Search for the cell housing the specified text and yield its [X, Y] center coordinate. 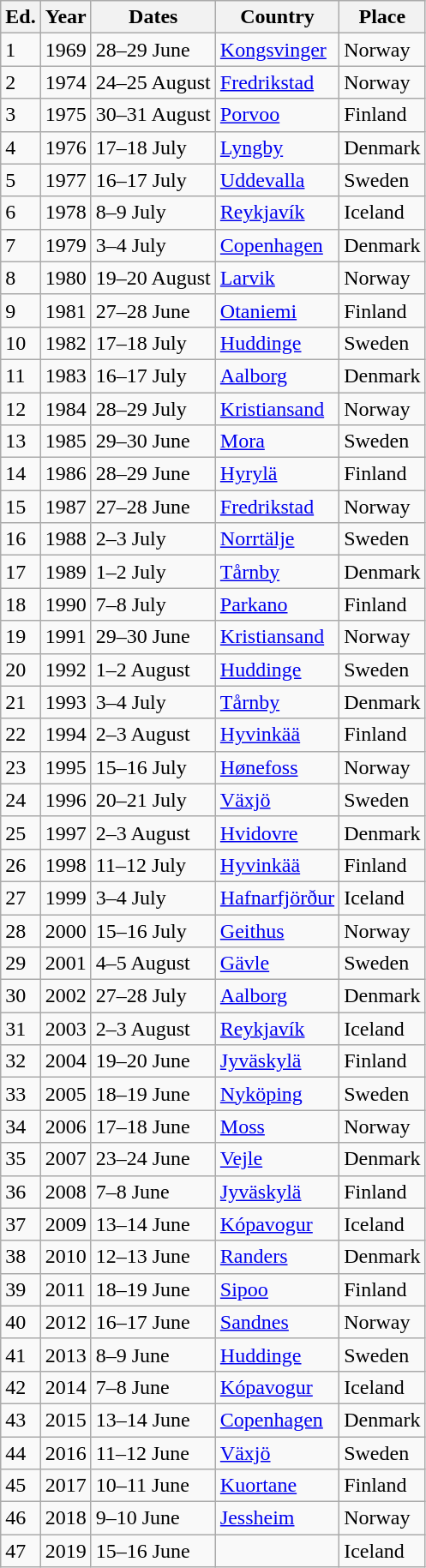
2 [21, 82]
35 [21, 1159]
12 [21, 409]
9–10 June [153, 1518]
2007 [65, 1159]
2009 [65, 1224]
29 [21, 964]
9 [21, 310]
28 [21, 930]
40 [21, 1322]
22 [21, 735]
1992 [65, 670]
15 [21, 507]
1978 [65, 213]
1987 [65, 507]
2002 [65, 996]
7 [21, 245]
31 [21, 1029]
1982 [65, 343]
1984 [65, 409]
33 [21, 1094]
2012 [65, 1322]
2016 [65, 1453]
41 [21, 1355]
20 [21, 670]
1994 [65, 735]
7–8 July [153, 604]
17 [21, 572]
8–9 June [153, 1355]
1–2 August [153, 670]
1983 [65, 375]
24–25 August [153, 82]
1 [21, 50]
44 [21, 1453]
Geithus [277, 930]
Year [65, 17]
Hvidovre [277, 832]
Otaniemi [277, 310]
1974 [65, 82]
43 [21, 1420]
Moss [277, 1126]
Larvik [277, 278]
8 [21, 278]
Ed. [21, 17]
39 [21, 1289]
2005 [65, 1094]
27–28 July [153, 996]
25 [21, 832]
Uddevalla [277, 180]
Country [277, 17]
Jessheim [277, 1518]
21 [21, 702]
1999 [65, 898]
1976 [65, 147]
Dates [153, 17]
1977 [65, 180]
17–18 June [153, 1126]
1990 [65, 604]
1979 [65, 245]
10–11 June [153, 1486]
3 [21, 115]
23 [21, 767]
1997 [65, 832]
4 [21, 147]
2017 [65, 1486]
18 [21, 604]
1980 [65, 278]
1975 [65, 115]
19 [21, 637]
4–5 August [153, 964]
Hafnarfjörður [277, 898]
19–20 June [153, 1061]
16–17 June [153, 1322]
26 [21, 865]
23–24 June [153, 1159]
27 [21, 898]
2006 [65, 1126]
1969 [65, 50]
11–12 June [153, 1453]
2011 [65, 1289]
1998 [65, 865]
28–29 July [153, 409]
1996 [65, 800]
2004 [65, 1061]
Sipoo [277, 1289]
Sandnes [277, 1322]
Randers [277, 1257]
34 [21, 1126]
11–12 July [153, 865]
Norrtälje [277, 539]
45 [21, 1486]
2003 [65, 1029]
6 [21, 213]
15–16 June [153, 1551]
1986 [65, 474]
11 [21, 375]
2010 [65, 1257]
2019 [65, 1551]
2–3 July [153, 539]
Kongsvinger [277, 50]
10 [21, 343]
30–31 August [153, 115]
37 [21, 1224]
2001 [65, 964]
36 [21, 1192]
38 [21, 1257]
Vejle [277, 1159]
2008 [65, 1192]
12–13 June [153, 1257]
20–21 July [153, 800]
Place [382, 17]
Gävle [277, 964]
1993 [65, 702]
2015 [65, 1420]
46 [21, 1518]
Nyköping [277, 1094]
Lyngby [277, 147]
42 [21, 1387]
14 [21, 474]
Parkano [277, 604]
47 [21, 1551]
5 [21, 180]
Hønefoss [277, 767]
24 [21, 800]
Mora [277, 442]
1989 [65, 572]
1988 [65, 539]
1981 [65, 310]
16 [21, 539]
1995 [65, 767]
8–9 July [153, 213]
2014 [65, 1387]
1991 [65, 637]
30 [21, 996]
1985 [65, 442]
2000 [65, 930]
2013 [65, 1355]
Kuortane [277, 1486]
Porvoo [277, 115]
13 [21, 442]
32 [21, 1061]
Hyrylä [277, 474]
2018 [65, 1518]
1–2 July [153, 572]
19–20 August [153, 278]
